Detect which cell encompasses the target text, then output its [x, y] center coordinate. 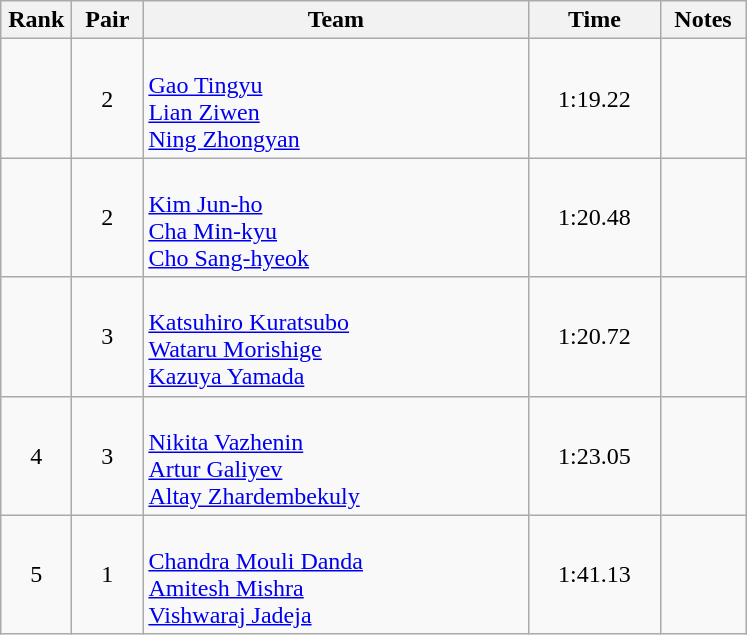
Gao TingyuLian ZiwenNing Zhongyan [336, 98]
Team [336, 20]
Pair [108, 20]
Notes [703, 20]
Chandra Mouli DandaAmitesh MishraVishwaraj Jadeja [336, 574]
1:19.22 [594, 98]
1:41.13 [594, 574]
Nikita VazheninArtur GaliyevAltay Zhardembekuly [336, 456]
1 [108, 574]
4 [36, 456]
Time [594, 20]
1:23.05 [594, 456]
Rank [36, 20]
Katsuhiro KuratsuboWataru MorishigeKazuya Yamada [336, 336]
1:20.72 [594, 336]
Kim Jun-hoCha Min-kyuCho Sang-hyeok [336, 218]
1:20.48 [594, 218]
5 [36, 574]
